Output the (x, y) coordinate of the center of the cell containing the given text.  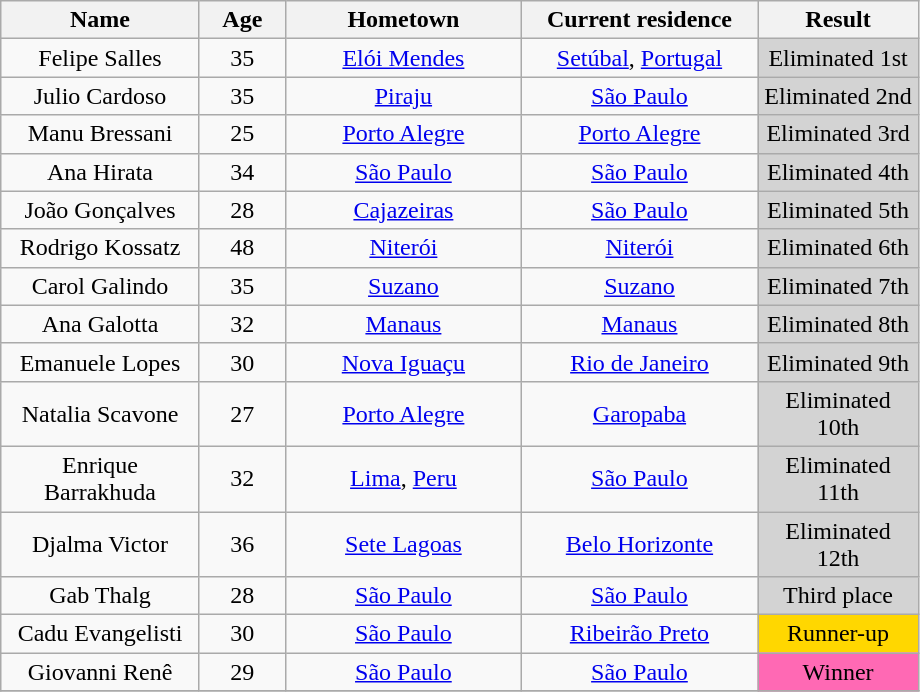
Elói Mendes (403, 58)
48 (242, 248)
Eliminated 7th (838, 286)
Cadu Evangelisti (100, 634)
Djalma Victor (100, 544)
Nova Iguaçu (403, 362)
Eliminated 8th (838, 324)
Eliminated 1st (838, 58)
Eliminated 4th (838, 172)
Felipe Salles (100, 58)
Enrique Barrakhuda (100, 478)
34 (242, 172)
Carol Galindo (100, 286)
Ana Galotta (100, 324)
Lima, Peru (403, 478)
Emanuele Lopes (100, 362)
Belo Horizonte (639, 544)
Current residence (639, 20)
25 (242, 134)
Garopaba (639, 414)
Runner-up (838, 634)
Ribeirão Preto (639, 634)
Eliminated 2nd (838, 96)
Rio de Janeiro (639, 362)
João Gonçalves (100, 210)
Piraju (403, 96)
Third place (838, 596)
Eliminated 11th (838, 478)
29 (242, 672)
Name (100, 20)
Julio Cardoso (100, 96)
Sete Lagoas (403, 544)
Eliminated 9th (838, 362)
36 (242, 544)
Eliminated 3rd (838, 134)
Giovanni Renê (100, 672)
Rodrigo Kossatz (100, 248)
Eliminated 10th (838, 414)
Manu Bressani (100, 134)
Result (838, 20)
Winner (838, 672)
Eliminated 6th (838, 248)
Eliminated 12th (838, 544)
Eliminated 5th (838, 210)
Hometown (403, 20)
Gab Thalg (100, 596)
27 (242, 414)
Ana Hirata (100, 172)
Natalia Scavone (100, 414)
Age (242, 20)
Setúbal, Portugal (639, 58)
Cajazeiras (403, 210)
